Capture the cell that displays the provided text and extract its (X, Y) central coordinate. 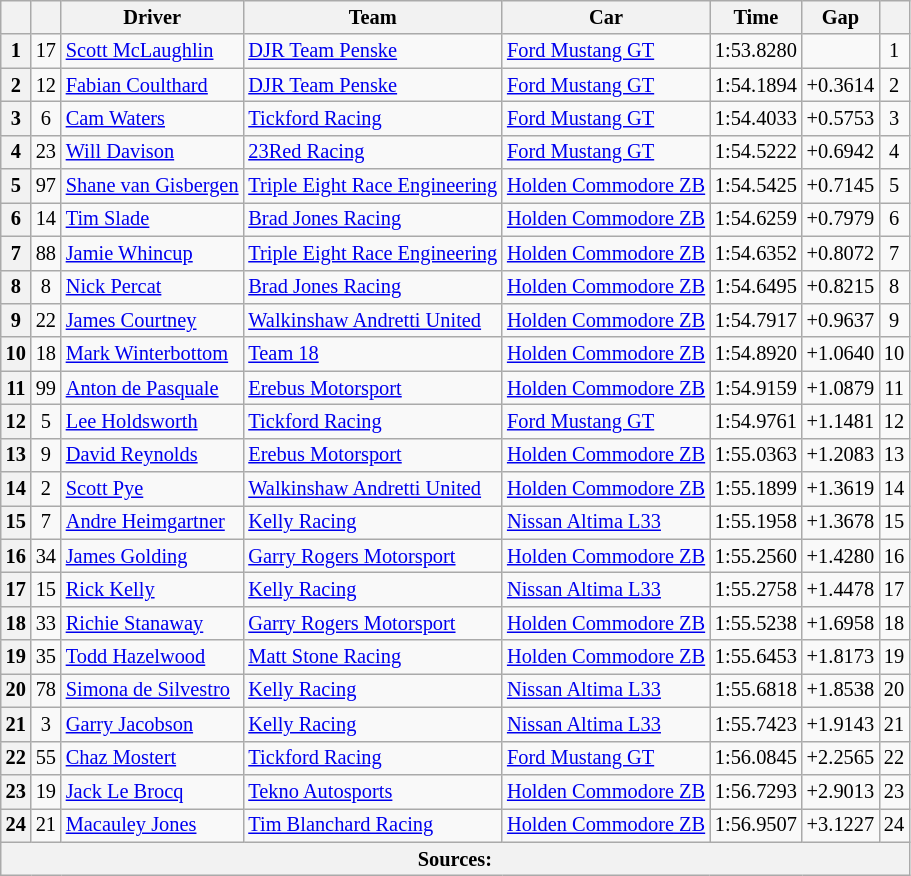
+0.9637 (840, 320)
Driver (152, 17)
Mark Winterbottom (152, 354)
23Red Racing (372, 152)
Tekno Autosports (372, 791)
1:54.6352 (756, 253)
+1.1481 (840, 421)
1:56.0845 (756, 758)
78 (46, 690)
1:55.6453 (756, 657)
1:54.8920 (756, 354)
+1.6958 (840, 623)
James Courtney (152, 320)
1:55.2758 (756, 589)
Will Davison (152, 152)
+1.3619 (840, 489)
97 (46, 186)
Cam Waters (152, 118)
88 (46, 253)
1:56.7293 (756, 791)
Tim Slade (152, 219)
+0.8215 (840, 287)
Rick Kelly (152, 589)
Sources: (455, 859)
+3.1227 (840, 825)
1:54.1894 (756, 85)
+1.4280 (840, 556)
+2.9013 (840, 791)
99 (46, 388)
Car (606, 17)
1:54.5425 (756, 186)
Matt Stone Racing (372, 657)
Chaz Mostert (152, 758)
+0.7145 (840, 186)
+0.3614 (840, 85)
Team 18 (372, 354)
Lee Holdsworth (152, 421)
Gap (840, 17)
33 (46, 623)
Todd Hazelwood (152, 657)
Garry Jacobson (152, 724)
+0.5753 (840, 118)
1:53.8280 (756, 51)
34 (46, 556)
+1.0640 (840, 354)
Simona de Silvestro (152, 690)
1:55.2560 (756, 556)
Team (372, 17)
Scott Pye (152, 489)
35 (46, 657)
1:54.6495 (756, 287)
+1.9143 (840, 724)
+1.0879 (840, 388)
1:55.1899 (756, 489)
1:54.9761 (756, 421)
+1.2083 (840, 455)
+0.6942 (840, 152)
1:56.9507 (756, 825)
Jack Le Brocq (152, 791)
Time (756, 17)
Fabian Coulthard (152, 85)
+0.7979 (840, 219)
+1.8538 (840, 690)
55 (46, 758)
+0.8072 (840, 253)
Macauley Jones (152, 825)
1:54.4033 (756, 118)
Shane van Gisbergen (152, 186)
Jamie Whincup (152, 253)
1:54.9159 (756, 388)
+1.8173 (840, 657)
+1.4478 (840, 589)
1:54.7917 (756, 320)
1:54.6259 (756, 219)
Nick Percat (152, 287)
1:55.6818 (756, 690)
Anton de Pasquale (152, 388)
+1.3678 (840, 522)
1:55.5238 (756, 623)
1:54.5222 (756, 152)
+2.2565 (840, 758)
1:55.1958 (756, 522)
Scott McLaughlin (152, 51)
1:55.7423 (756, 724)
Andre Heimgartner (152, 522)
1:55.0363 (756, 455)
David Reynolds (152, 455)
Richie Stanaway (152, 623)
Tim Blanchard Racing (372, 825)
James Golding (152, 556)
